Capture the cell that displays the provided text and extract its (x, y) central coordinate. 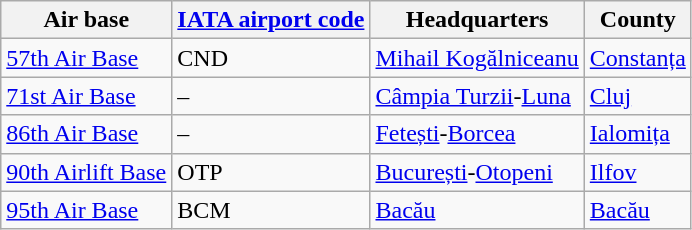
County (638, 20)
OTP (271, 172)
Headquarters (477, 20)
90th Airlift Base (86, 172)
Ialomița (638, 134)
86th Air Base (86, 134)
95th Air Base (86, 210)
IATA airport code (271, 20)
București-Otopeni (477, 172)
Air base (86, 20)
Mihail Kogălniceanu (477, 58)
BCM (271, 210)
Câmpia Turzii-Luna (477, 96)
Fetești-Borcea (477, 134)
Ilfov (638, 172)
CND (271, 58)
57th Air Base (86, 58)
Constanța (638, 58)
Cluj (638, 96)
71st Air Base (86, 96)
